Output the (x, y) coordinate of the center of the cell containing the given text.  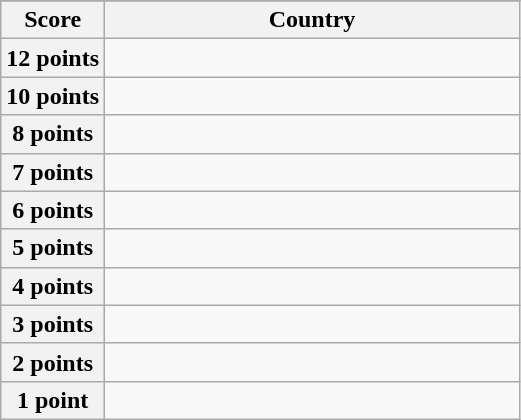
Country (312, 20)
6 points (53, 210)
8 points (53, 134)
Score (53, 20)
4 points (53, 286)
1 point (53, 400)
12 points (53, 58)
5 points (53, 248)
3 points (53, 324)
7 points (53, 172)
2 points (53, 362)
10 points (53, 96)
